Provide the (X, Y) coordinate of the cell's center where the given text is located.  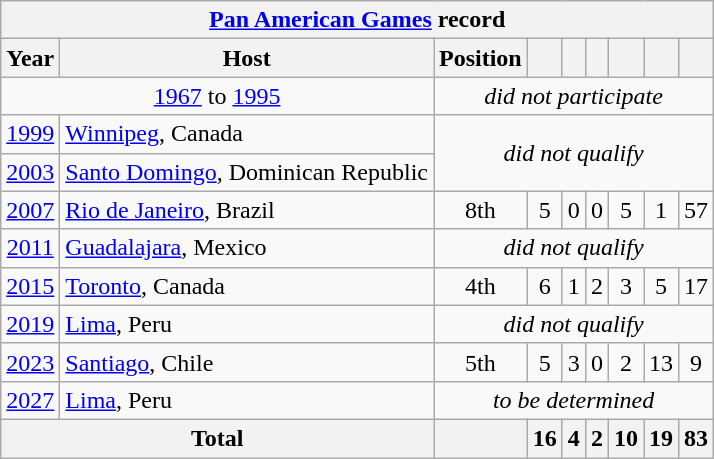
Position (481, 58)
Santiago, Chile (247, 362)
to be determined (574, 400)
83 (696, 438)
did not participate (574, 96)
Santo Domingo, Dominican Republic (247, 172)
Pan American Games record (358, 20)
1999 (30, 134)
57 (696, 210)
4th (481, 286)
2007 (30, 210)
8th (481, 210)
5th (481, 362)
2003 (30, 172)
1967 to 1995 (218, 96)
Rio de Janeiro, Brazil (247, 210)
Total (218, 438)
4 (574, 438)
Host (247, 58)
19 (662, 438)
Toronto, Canada (247, 286)
Winnipeg, Canada (247, 134)
6 (544, 286)
16 (544, 438)
9 (696, 362)
Year (30, 58)
10 (626, 438)
Guadalajara, Mexico (247, 248)
13 (662, 362)
2023 (30, 362)
2015 (30, 286)
17 (696, 286)
2011 (30, 248)
2019 (30, 324)
2027 (30, 400)
